Return the [X, Y] coordinate for the center point of the cell that contains the specified text.  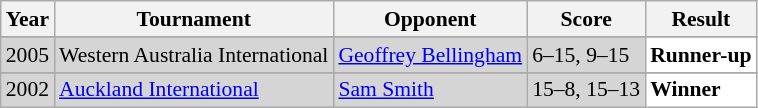
Runner-up [700, 55]
Western Australia International [194, 55]
2002 [28, 90]
15–8, 15–13 [586, 90]
Score [586, 19]
Sam Smith [430, 90]
Auckland International [194, 90]
Result [700, 19]
6–15, 9–15 [586, 55]
Geoffrey Bellingham [430, 55]
2005 [28, 55]
Winner [700, 90]
Year [28, 19]
Tournament [194, 19]
Opponent [430, 19]
